Find where the given text appears and provide that cell's center as (x, y) coordinate. 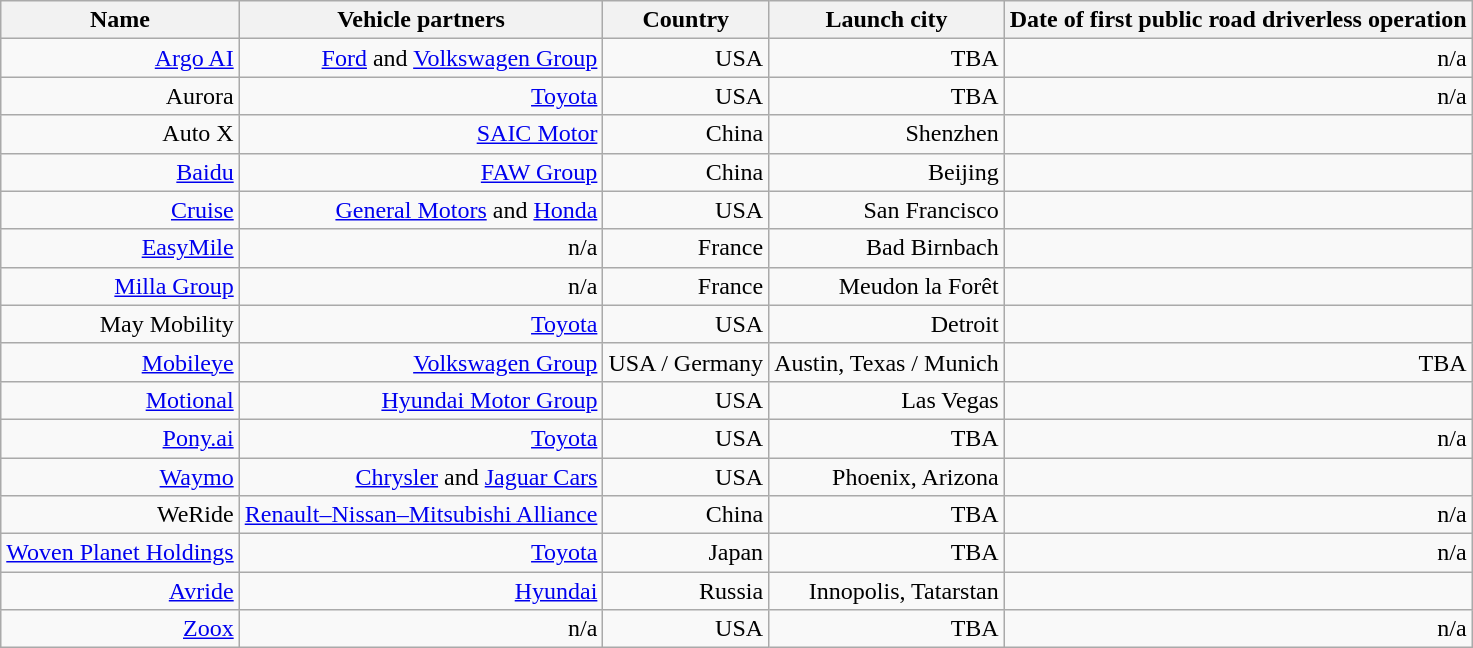
EasyMile (120, 248)
Name (120, 20)
Japan (686, 553)
Aurora (120, 96)
Volkswagen Group (421, 362)
Zoox (120, 629)
Hyundai (421, 591)
Cruise (120, 210)
Avride (120, 591)
WeRide (120, 515)
General Motors and Honda (421, 210)
Russia (686, 591)
Austin, Texas / Munich (887, 362)
Baidu (120, 172)
Chrysler and Jaguar Cars (421, 477)
Vehicle partners (421, 20)
Woven Planet Holdings (120, 553)
Argo AI (120, 58)
Innopolis, Tatarstan (887, 591)
Phoenix, Arizona (887, 477)
Shenzhen (887, 134)
Meudon la Forêt (887, 286)
Country (686, 20)
San Francisco (887, 210)
Waymo (120, 477)
Pony.ai (120, 438)
Beijing (887, 172)
Las Vegas (887, 400)
Detroit (887, 324)
Ford and Volkswagen Group (421, 58)
FAW Group (421, 172)
Auto X (120, 134)
Hyundai Motor Group (421, 400)
Motional (120, 400)
May Mobility (120, 324)
Bad Birnbach (887, 248)
USA / Germany (686, 362)
SAIC Motor (421, 134)
Milla Group (120, 286)
Renault–Nissan–Mitsubishi Alliance (421, 515)
Mobileye (120, 362)
Launch city (887, 20)
Date of first public road driverless operation (1238, 20)
